Scan for the cell matching the given text and deliver its [x, y] coordinate at center. 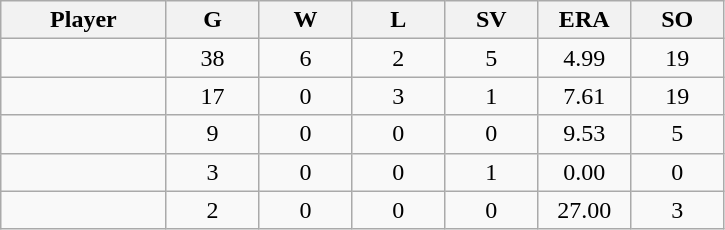
W [306, 20]
6 [306, 58]
SO [678, 20]
17 [212, 96]
SV [492, 20]
ERA [584, 20]
9 [212, 134]
0.00 [584, 172]
4.99 [584, 58]
L [398, 20]
9.53 [584, 134]
38 [212, 58]
7.61 [584, 96]
Player [84, 20]
27.00 [584, 210]
G [212, 20]
